Pinpoint the cell where the given text exists, returning its (x, y) midpoint coordinate. 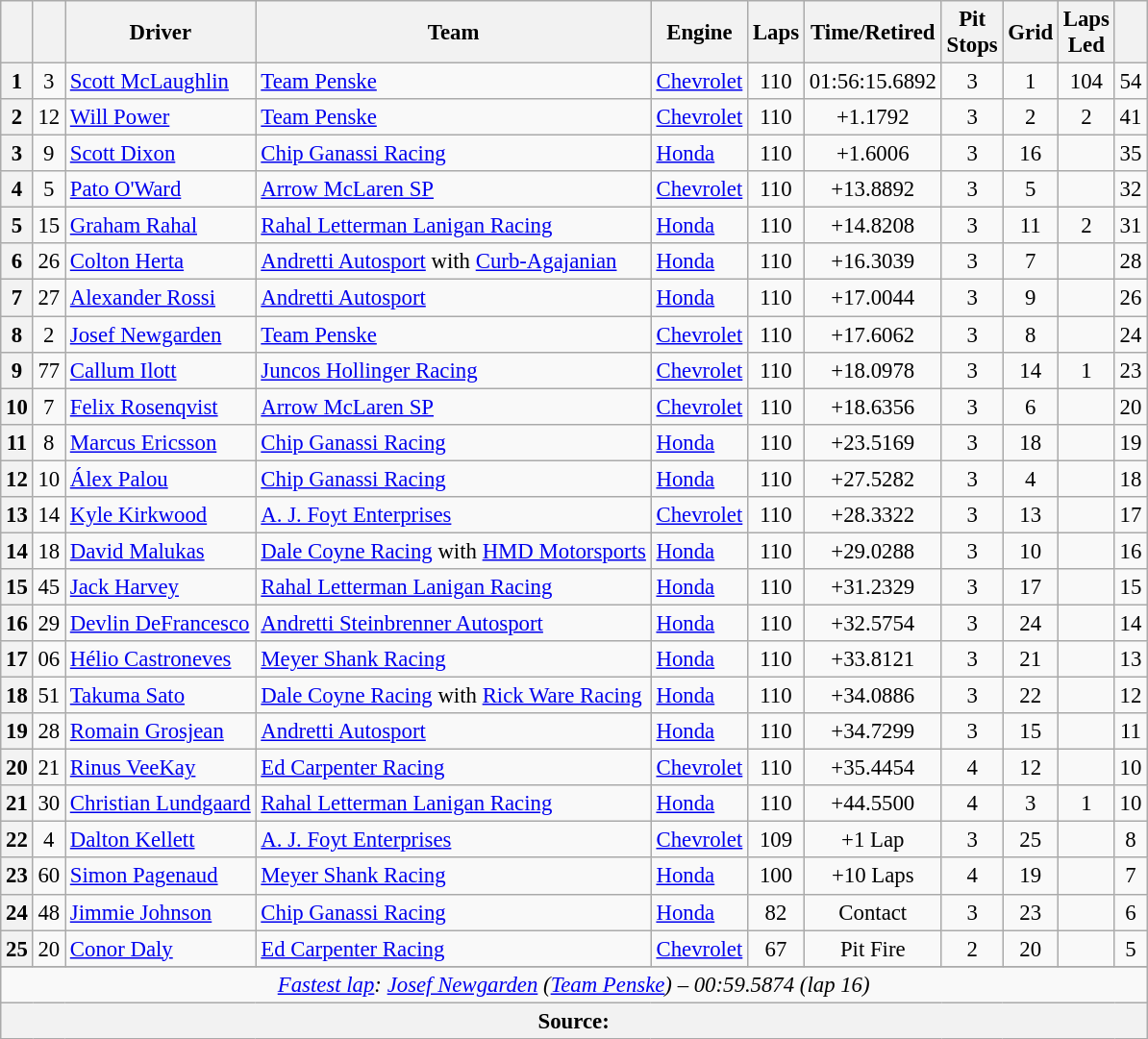
54 (1131, 82)
+1 Lap (873, 840)
Josef Newgarden (162, 334)
32 (1131, 189)
+34.7299 (873, 731)
Takuma Sato (162, 696)
Devlin DeFrancesco (162, 623)
+10 Laps (873, 877)
Felix Rosenqvist (162, 407)
Driver (162, 33)
Fastest lap: Josef Newgarden (Team Penske) – 00:59.5874 (lap 16) (574, 984)
45 (48, 587)
Scott McLaughlin (162, 82)
+17.0044 (873, 298)
+44.5500 (873, 804)
PitStops (972, 33)
31 (1131, 226)
Pato O'Ward (162, 189)
109 (777, 840)
+16.3039 (873, 262)
Rinus VeeKay (162, 768)
Dalton Kellett (162, 840)
01:56:15.6892 (873, 82)
+34.0886 (873, 696)
Callum Ilott (162, 370)
41 (1131, 117)
+28.3322 (873, 515)
Conor Daly (162, 949)
Hélio Castroneves (162, 659)
Time/Retired (873, 33)
67 (777, 949)
Graham Rahal (162, 226)
+23.5169 (873, 442)
Team (454, 33)
Christian Lundgaard (162, 804)
+31.2329 (873, 587)
+27.5282 (873, 479)
Engine (699, 33)
Andretti Steinbrenner Autosport (454, 623)
+17.6062 (873, 334)
+14.8208 (873, 226)
+13.8892 (873, 189)
Andretti Autosport with Curb-Agajanian (454, 262)
Dale Coyne Racing with HMD Motorsports (454, 551)
+18.0978 (873, 370)
Will Power (162, 117)
Marcus Ericsson (162, 442)
Source: (574, 1021)
Juncos Hollinger Racing (454, 370)
51 (48, 696)
Contact (873, 912)
Dale Coyne Racing with Rick Ware Racing (454, 696)
+1.1792 (873, 117)
+32.5754 (873, 623)
27 (48, 298)
Grid (1031, 33)
Alexander Rossi (162, 298)
+29.0288 (873, 551)
+35.4454 (873, 768)
David Malukas (162, 551)
77 (48, 370)
82 (777, 912)
+33.8121 (873, 659)
29 (48, 623)
35 (1131, 154)
48 (48, 912)
+18.6356 (873, 407)
06 (48, 659)
Kyle Kirkwood (162, 515)
30 (48, 804)
+1.6006 (873, 154)
Laps (777, 33)
Colton Herta (162, 262)
Romain Grosjean (162, 731)
Álex Palou (162, 479)
104 (1086, 82)
Pit Fire (873, 949)
60 (48, 877)
100 (777, 877)
Jack Harvey (162, 587)
Scott Dixon (162, 154)
Jimmie Johnson (162, 912)
LapsLed (1086, 33)
Simon Pagenaud (162, 877)
